Return the [x, y] coordinate for the center point of the cell that contains the specified text.  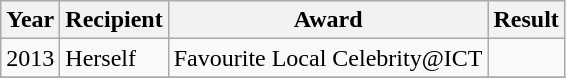
2013 [30, 58]
Favourite Local Celebrity@ICT [328, 58]
Herself [114, 58]
Recipient [114, 20]
Year [30, 20]
Award [328, 20]
Result [526, 20]
